Provide the [X, Y] coordinate of the cell's center where the given text is located.  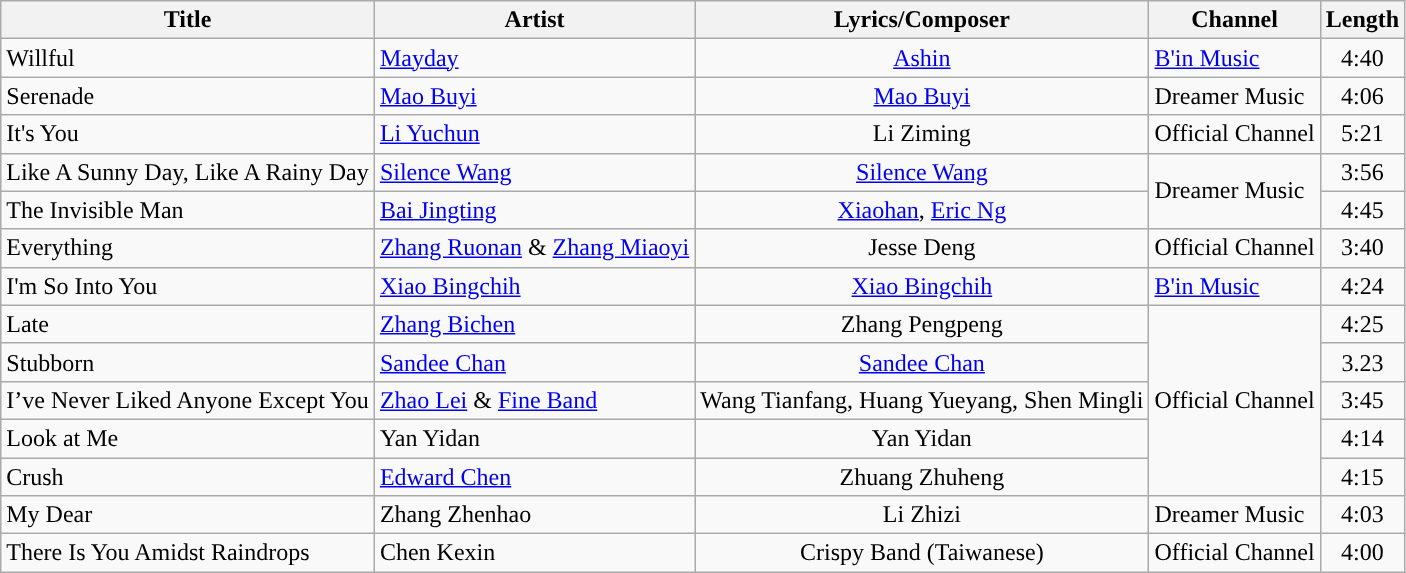
4:14 [1362, 438]
Zhang Ruonan & Zhang Miaoyi [534, 248]
Crush [188, 477]
Like A Sunny Day, Like A Rainy Day [188, 172]
Li Ziming [922, 134]
3:40 [1362, 248]
Everything [188, 248]
I'm So Into You [188, 286]
I’ve Never Liked Anyone Except You [188, 400]
Xiaohan, Eric Ng [922, 210]
Willful [188, 58]
Serenade [188, 96]
4:25 [1362, 324]
4:06 [1362, 96]
5:21 [1362, 134]
Ashin [922, 58]
Zhang Zhenhao [534, 515]
Late [188, 324]
Wang Tianfang, Huang Yueyang, Shen Mingli [922, 400]
4:45 [1362, 210]
Stubborn [188, 362]
Edward Chen [534, 477]
Look at Me [188, 438]
Artist [534, 20]
Channel [1234, 20]
Lyrics/Composer [922, 20]
4:03 [1362, 515]
3.23 [1362, 362]
3:45 [1362, 400]
4:40 [1362, 58]
4:24 [1362, 286]
Jesse Deng [922, 248]
3:56 [1362, 172]
Zhuang Zhuheng [922, 477]
4:00 [1362, 553]
The Invisible Man [188, 210]
Bai Jingting [534, 210]
Zhang Bichen [534, 324]
Title [188, 20]
4:15 [1362, 477]
It's You [188, 134]
There Is You Amidst Raindrops [188, 553]
Zhang Pengpeng [922, 324]
Zhao Lei & Fine Band [534, 400]
Chen Kexin [534, 553]
Length [1362, 20]
Li Yuchun [534, 134]
Crispy Band (Taiwanese) [922, 553]
Li Zhizi [922, 515]
My Dear [188, 515]
Mayday [534, 58]
